Find where the given text appears and provide that cell's center as (X, Y) coordinate. 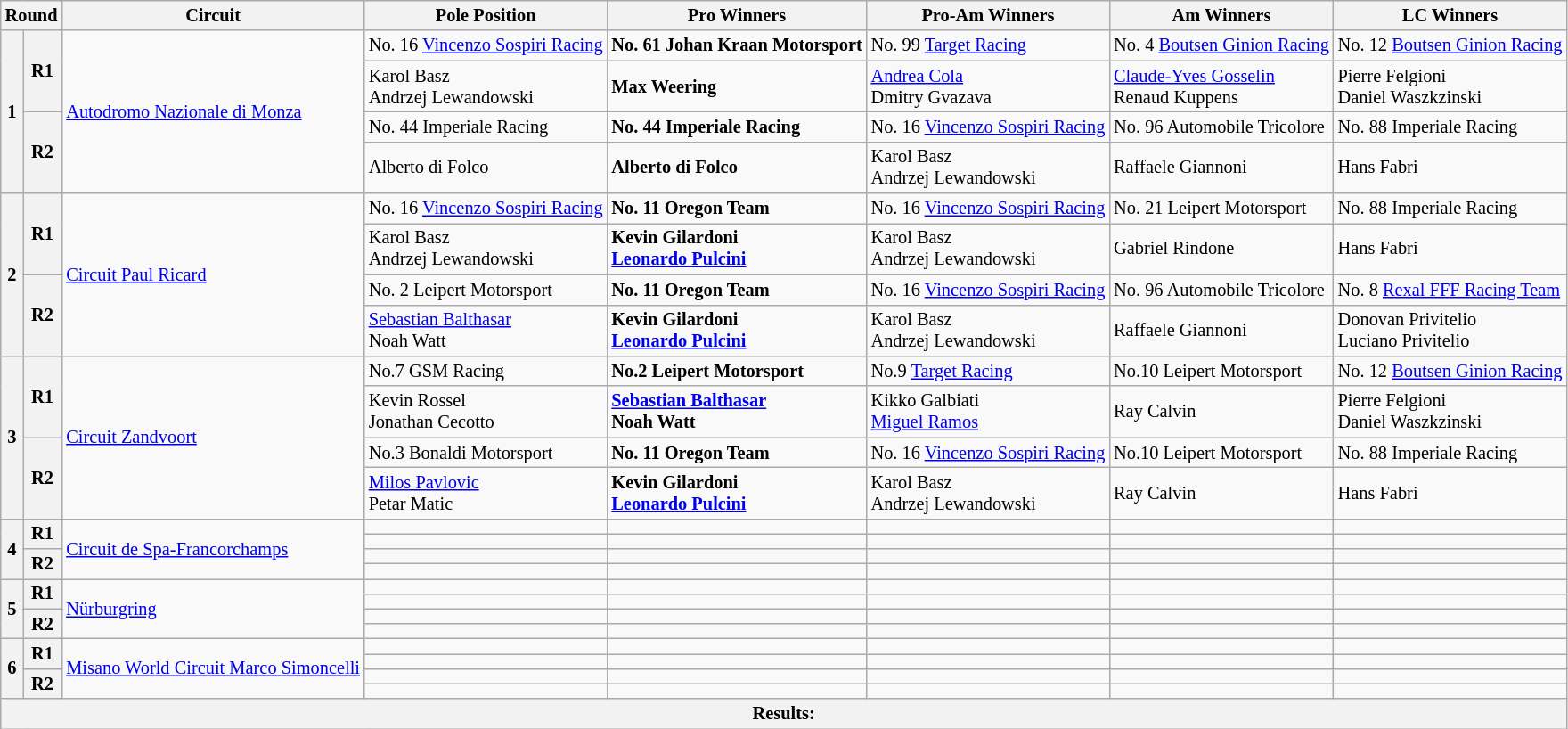
Circuit de Spa-Francorchamps (213, 549)
No.2 Leipert Motorsport (736, 371)
Am Winners (1221, 15)
5 (12, 608)
No.3 Bonaldi Motorsport (486, 453)
Circuit Paul Ricard (213, 274)
Milos Pavlovic Petar Matic (486, 493)
LC Winners (1450, 15)
Results: (784, 714)
4 (12, 549)
Kikko Galbiati Miguel Ramos (989, 412)
No. 4 Boutsen Ginion Racing (1221, 45)
Nürburgring (213, 608)
3 (12, 437)
Max Weering (736, 86)
2 (12, 274)
No.9 Target Racing (989, 371)
Andrea Cola Dmitry Gvazava (989, 86)
1 (12, 112)
Pro-Am Winners (989, 15)
Gabriel Rindone (1221, 249)
Kevin Rossel Jonathan Cecotto (486, 412)
Pro Winners (736, 15)
Donovan Privitelio Luciano Privitelio (1450, 331)
Circuit (213, 15)
Round (32, 15)
No. 2 Leipert Motorsport (486, 290)
No. 8 Rexal FFF Racing Team (1450, 290)
Circuit Zandvoort (213, 437)
No. 99 Target Racing (989, 45)
No.7 GSM Racing (486, 371)
6 (12, 668)
No. 21 Leipert Motorsport (1221, 209)
Autodromo Nazionale di Monza (213, 112)
Misano World Circuit Marco Simoncelli (213, 668)
Pole Position (486, 15)
Claude-Yves Gosselin Renaud Kuppens (1221, 86)
No. 61 Johan Kraan Motorsport (736, 45)
